Capture the cell that displays the provided text and extract its [x, y] central coordinate. 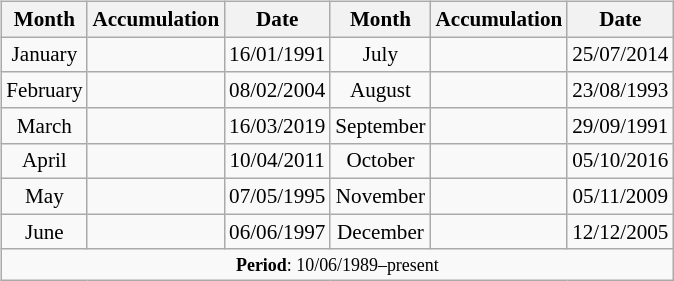
25/07/2014 [620, 54]
Period: 10/06/1989–present [337, 264]
February [44, 90]
April [44, 160]
10/04/2011 [277, 160]
06/06/1997 [277, 232]
16/01/1991 [277, 54]
September [380, 126]
07/05/1995 [277, 196]
05/11/2009 [620, 196]
29/09/1991 [620, 126]
January [44, 54]
March [44, 126]
May [44, 196]
July [380, 54]
08/02/2004 [277, 90]
November [380, 196]
16/03/2019 [277, 126]
August [380, 90]
June [44, 232]
23/08/1993 [620, 90]
05/10/2016 [620, 160]
December [380, 232]
October [380, 160]
12/12/2005 [620, 232]
